Locate the cell with the specified text and output its [x, y] center coordinate. 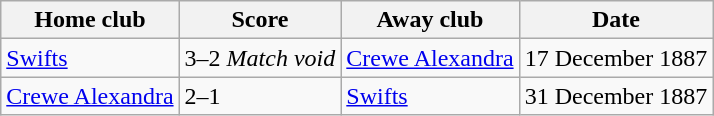
2–1 [260, 96]
17 December 1887 [616, 58]
Away club [430, 20]
Home club [90, 20]
3–2 Match void [260, 58]
Date [616, 20]
Score [260, 20]
31 December 1887 [616, 96]
